Locate the cell with the specified text and output its [x, y] center coordinate. 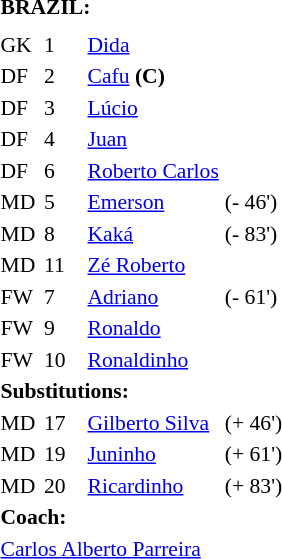
9 [62, 328]
Gilberto Silva [153, 422]
19 [62, 454]
5 [62, 202]
Ronaldo [153, 328]
Dida [153, 44]
Roberto Carlos [153, 170]
20 [62, 486]
Juninho [153, 454]
17 [62, 422]
3 [62, 108]
2 [62, 76]
7 [62, 296]
6 [62, 170]
Kaká [153, 234]
1 [62, 44]
Juan [153, 139]
Zé Roberto [153, 265]
8 [62, 234]
Ronaldinho [153, 360]
Adriano [153, 296]
4 [62, 139]
10 [62, 360]
Ricardinho [153, 486]
Emerson [153, 202]
Lúcio [153, 108]
11 [62, 265]
Cafu (C) [153, 76]
